Search for the cell housing the specified text and yield its [X, Y] center coordinate. 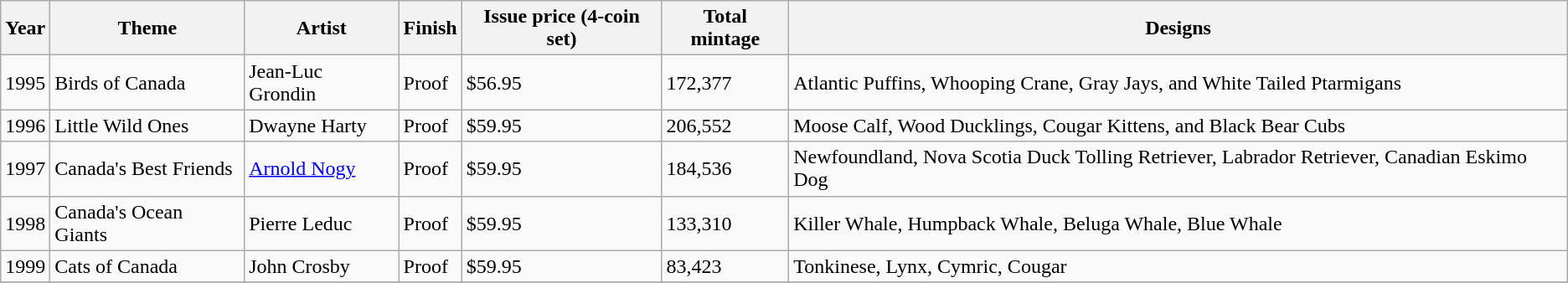
Newfoundland, Nova Scotia Duck Tolling Retriever, Labrador Retriever, Canadian Eskimo Dog [1179, 169]
Artist [322, 28]
Tonkinese, Lynx, Cymric, Cougar [1179, 266]
1998 [25, 223]
Total mintage [725, 28]
Designs [1179, 28]
172,377 [725, 82]
Jean-Luc Grondin [322, 82]
Birds of Canada [147, 82]
1997 [25, 169]
John Crosby [322, 266]
Little Wild Ones [147, 126]
Issue price (4-coin set) [561, 28]
Year [25, 28]
Theme [147, 28]
83,423 [725, 266]
1999 [25, 266]
$56.95 [561, 82]
1996 [25, 126]
133,310 [725, 223]
206,552 [725, 126]
Finish [431, 28]
184,536 [725, 169]
Canada's Best Friends [147, 169]
Cats of Canada [147, 266]
1995 [25, 82]
Arnold Nogy [322, 169]
Moose Calf, Wood Ducklings, Cougar Kittens, and Black Bear Cubs [1179, 126]
Atlantic Puffins, Whooping Crane, Gray Jays, and White Tailed Ptarmigans [1179, 82]
Dwayne Harty [322, 126]
Killer Whale, Humpback Whale, Beluga Whale, Blue Whale [1179, 223]
Pierre Leduc [322, 223]
Canada's Ocean Giants [147, 223]
